Return [X, Y] of the center of cell containing provided text 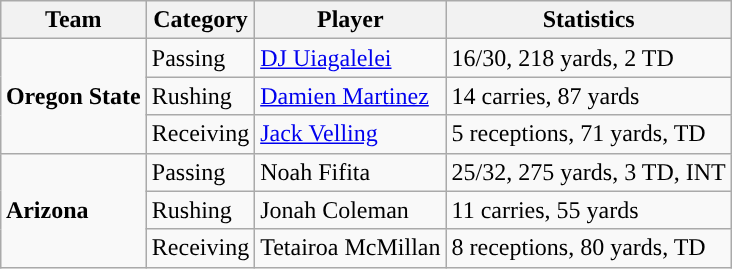
Jack Velling [350, 134]
8 receptions, 80 yards, TD [588, 248]
Statistics [588, 20]
Damien Martinez [350, 96]
DJ Uiagalelei [350, 58]
14 carries, 87 yards [588, 96]
Noah Fifita [350, 172]
Tetairoa McMillan [350, 248]
Category [200, 20]
5 receptions, 71 yards, TD [588, 134]
Player [350, 20]
25/32, 275 yards, 3 TD, INT [588, 172]
Arizona [73, 210]
Jonah Coleman [350, 210]
Team [73, 20]
11 carries, 55 yards [588, 210]
16/30, 218 yards, 2 TD [588, 58]
Oregon State [73, 96]
